Output the (X, Y) coordinate of the center of the cell containing the given text.  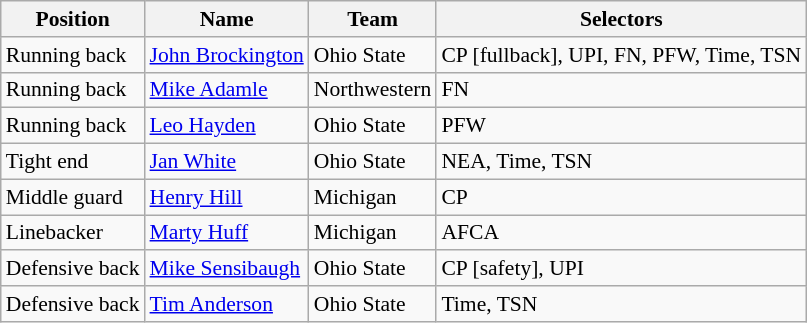
FN (621, 90)
Time, TSN (621, 304)
PFW (621, 126)
CP (621, 197)
Jan White (227, 162)
Middle guard (73, 197)
Linebacker (73, 233)
Mike Sensibaugh (227, 269)
Selectors (621, 19)
John Brockington (227, 55)
CP [fullback], UPI, FN, PFW, Time, TSN (621, 55)
Marty Huff (227, 233)
Team (373, 19)
Tight end (73, 162)
Name (227, 19)
Mike Adamle (227, 90)
Northwestern (373, 90)
Tim Anderson (227, 304)
CP [safety], UPI (621, 269)
AFCA (621, 233)
Position (73, 19)
Henry Hill (227, 197)
Leo Hayden (227, 126)
NEA, Time, TSN (621, 162)
